Scan for the cell matching the given text and deliver its [X, Y] coordinate at center. 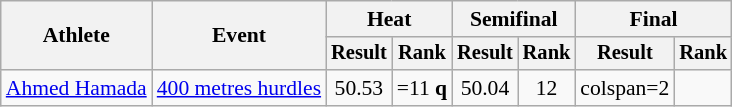
Semifinal [514, 19]
50.53 [359, 88]
Heat [389, 19]
Event [239, 36]
=11 q [422, 88]
Final [654, 19]
Ahmed Hamada [76, 88]
Athlete [76, 36]
12 [547, 88]
400 metres hurdles [239, 88]
50.04 [485, 88]
colspan=2 [624, 88]
